Return (x, y) of the center of cell containing provided text 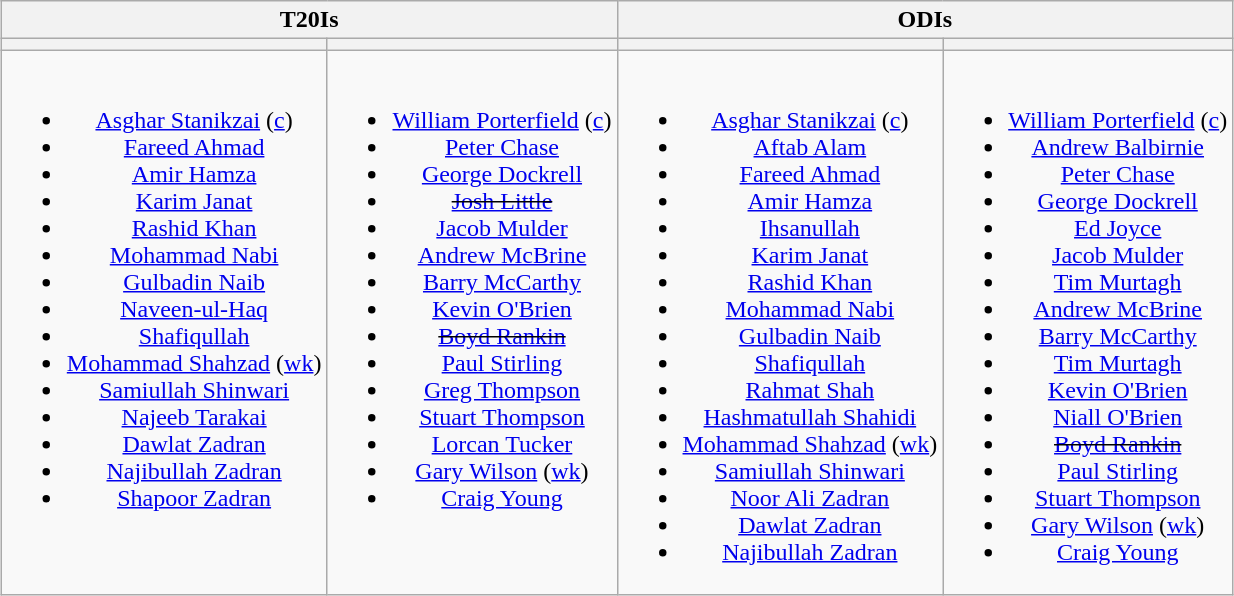
ODIs (925, 20)
T20Is (309, 20)
